Locate the cell with the specified text and output its [X, Y] center coordinate. 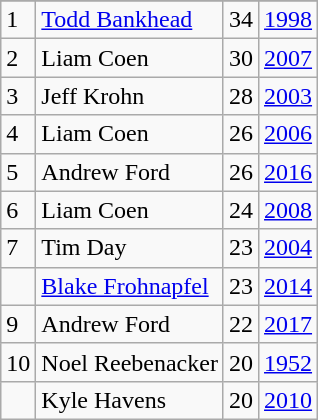
4 [18, 134]
2010 [288, 400]
6 [18, 210]
24 [240, 210]
Blake Frohnapfel [130, 286]
Kyle Havens [130, 400]
2007 [288, 58]
2008 [288, 210]
1 [18, 20]
3 [18, 96]
9 [18, 324]
2016 [288, 172]
Todd Bankhead [130, 20]
2006 [288, 134]
Noel Reebenacker [130, 362]
5 [18, 172]
1952 [288, 362]
2017 [288, 324]
28 [240, 96]
2003 [288, 96]
30 [240, 58]
Tim Day [130, 248]
22 [240, 324]
Jeff Krohn [130, 96]
7 [18, 248]
2014 [288, 286]
2 [18, 58]
34 [240, 20]
10 [18, 362]
1998 [288, 20]
2004 [288, 248]
